Identify which cell holds the provided text, then report its (x, y) central coordinate. 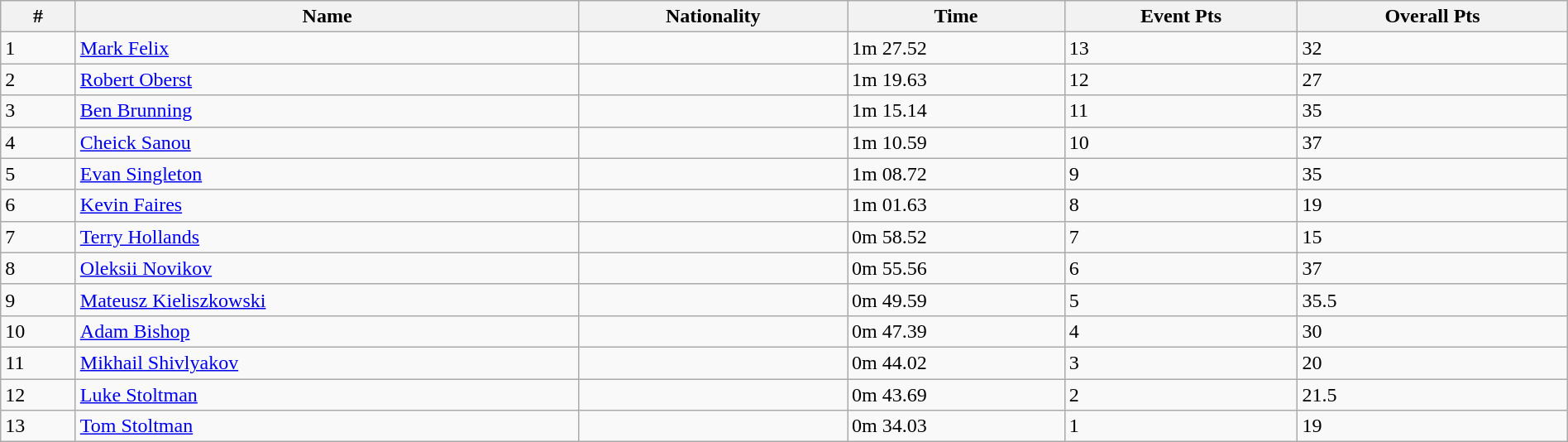
1m 27.52 (956, 48)
Event Pts (1181, 17)
0m 34.03 (956, 426)
30 (1432, 331)
21.5 (1432, 395)
Mateusz Kieliszkowski (327, 300)
1m 01.63 (956, 205)
35.5 (1432, 300)
Luke Stoltman (327, 395)
Tom Stoltman (327, 426)
0m 44.02 (956, 363)
0m 55.56 (956, 268)
Mikhail Shivlyakov (327, 363)
0m 47.39 (956, 331)
1m 08.72 (956, 174)
Nationality (713, 17)
1m 19.63 (956, 79)
0m 58.52 (956, 237)
Terry Hollands (327, 237)
# (38, 17)
Name (327, 17)
1m 15.14 (956, 111)
0m 49.59 (956, 300)
Oleksii Novikov (327, 268)
Robert Oberst (327, 79)
Overall Pts (1432, 17)
27 (1432, 79)
15 (1432, 237)
1m 10.59 (956, 142)
Time (956, 17)
Evan Singleton (327, 174)
Cheick Sanou (327, 142)
Mark Felix (327, 48)
0m 43.69 (956, 395)
Kevin Faires (327, 205)
Adam Bishop (327, 331)
Ben Brunning (327, 111)
20 (1432, 363)
32 (1432, 48)
